For the text-containing cell, return its midpoint in [X, Y] coordinate format. 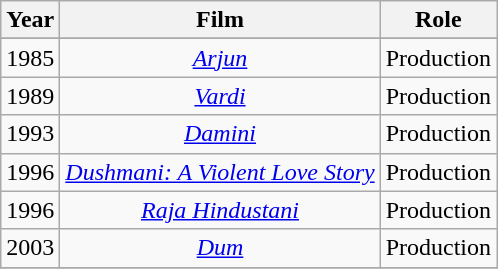
Dushmani: A Violent Love Story [220, 172]
Arjun [220, 58]
2003 [30, 248]
Year [30, 20]
1985 [30, 58]
Dum [220, 248]
Raja Hindustani [220, 210]
1993 [30, 134]
Film [220, 20]
Vardi [220, 96]
Damini [220, 134]
Role [438, 20]
1989 [30, 96]
